Return [x, y] of the center of cell containing provided text 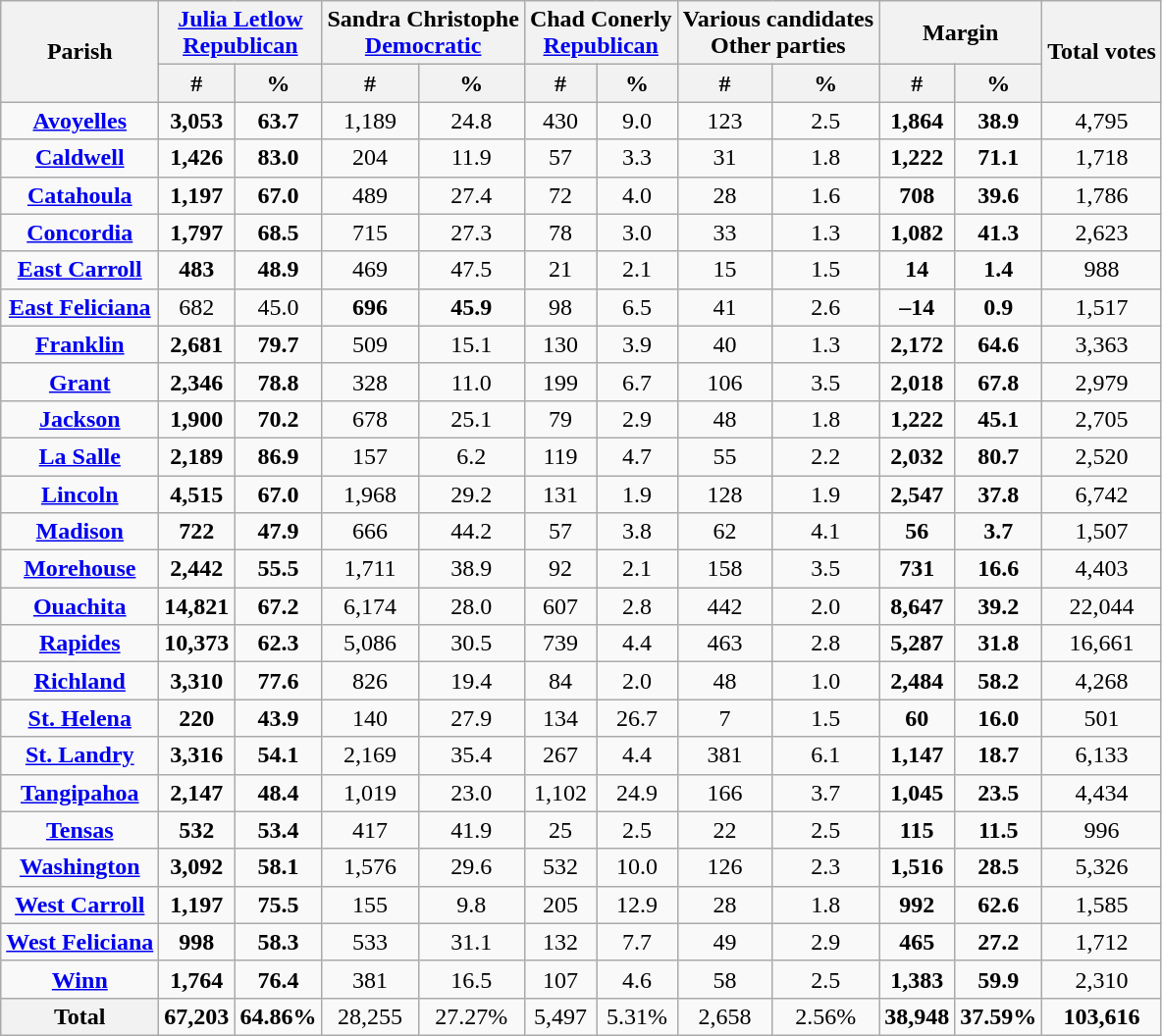
6.1 [826, 755]
11.0 [471, 382]
4.6 [637, 979]
76.4 [279, 979]
1,045 [917, 793]
Madison [80, 532]
Lincoln [80, 493]
4.7 [637, 456]
28.5 [999, 867]
533 [370, 942]
1,102 [559, 793]
98 [559, 307]
731 [917, 569]
3,310 [196, 681]
2.6 [826, 307]
55 [724, 456]
31 [724, 158]
998 [196, 942]
79 [559, 419]
2,484 [917, 681]
134 [559, 718]
79.7 [279, 344]
West Feliciana [80, 942]
38,948 [917, 1016]
18.7 [999, 755]
28.0 [471, 606]
509 [370, 344]
Ouachita [80, 606]
77.6 [279, 681]
3,363 [1102, 344]
Avoyelles [80, 121]
158 [724, 569]
107 [559, 979]
1,711 [370, 569]
417 [370, 830]
48.4 [279, 793]
12.9 [637, 905]
16.6 [999, 569]
Julia LetlowRepublican [240, 33]
West Carroll [80, 905]
2,018 [917, 382]
78 [559, 233]
7.7 [637, 942]
23.5 [999, 793]
64.6 [999, 344]
43.9 [279, 718]
5,086 [370, 644]
199 [559, 382]
2,681 [196, 344]
3.3 [637, 158]
Rapides [80, 644]
6.7 [637, 382]
47.5 [471, 270]
84 [559, 681]
40 [724, 344]
54.1 [279, 755]
63.7 [279, 121]
37.59% [999, 1016]
62.3 [279, 644]
49 [724, 942]
44.2 [471, 532]
Margin [961, 33]
4,403 [1102, 569]
4.1 [826, 532]
14,821 [196, 606]
4,434 [1102, 793]
78.8 [279, 382]
155 [370, 905]
1,864 [917, 121]
16.0 [999, 718]
2.56% [826, 1016]
La Salle [80, 456]
739 [559, 644]
9.0 [637, 121]
4.0 [637, 195]
220 [196, 718]
205 [559, 905]
27.27% [471, 1016]
59.9 [999, 979]
53.4 [279, 830]
11.5 [999, 830]
64.86% [279, 1016]
1,426 [196, 158]
Franklin [80, 344]
2,520 [1102, 456]
19.4 [471, 681]
430 [559, 121]
1,082 [917, 233]
463 [724, 644]
Concordia [80, 233]
15.1 [471, 344]
3,092 [196, 867]
1,517 [1102, 307]
1,900 [196, 419]
128 [724, 493]
2,658 [724, 1016]
489 [370, 195]
27.3 [471, 233]
1,189 [370, 121]
6,742 [1102, 493]
3,316 [196, 755]
6,174 [370, 606]
328 [370, 382]
15 [724, 270]
4,515 [196, 493]
696 [370, 307]
East Feliciana [80, 307]
1,585 [1102, 905]
14 [917, 270]
2,147 [196, 793]
45.9 [471, 307]
166 [724, 793]
126 [724, 867]
Caldwell [80, 158]
72 [559, 195]
25 [559, 830]
5.31% [637, 1016]
2,547 [917, 493]
1,019 [370, 793]
9.8 [471, 905]
6,133 [1102, 755]
132 [559, 942]
24.8 [471, 121]
3.8 [637, 532]
92 [559, 569]
29.2 [471, 493]
39.2 [999, 606]
2,979 [1102, 382]
5,287 [917, 644]
501 [1102, 718]
1,516 [917, 867]
31.8 [999, 644]
27.2 [999, 942]
60 [917, 718]
2,623 [1102, 233]
22,044 [1102, 606]
33 [724, 233]
5,326 [1102, 867]
2.3 [826, 867]
103,616 [1102, 1016]
30.5 [471, 644]
8,647 [917, 606]
Winn [80, 979]
41 [724, 307]
0.9 [999, 307]
23.0 [471, 793]
–14 [917, 307]
Catahoula [80, 195]
1,718 [1102, 158]
68.5 [279, 233]
27.4 [471, 195]
48.9 [279, 270]
10,373 [196, 644]
21 [559, 270]
Parish [80, 51]
22 [724, 830]
1,797 [196, 233]
130 [559, 344]
2,189 [196, 456]
58.1 [279, 867]
483 [196, 270]
Total [80, 1016]
45.1 [999, 419]
Chad ConerlyRepublican [601, 33]
67.8 [999, 382]
Sandra ChristopheDemocratic [423, 33]
62 [724, 532]
83.0 [279, 158]
204 [370, 158]
2,172 [917, 344]
1,786 [1102, 195]
67,203 [196, 1016]
28,255 [370, 1016]
47.9 [279, 532]
East Carroll [80, 270]
2,442 [196, 569]
24.9 [637, 793]
996 [1102, 830]
39.6 [999, 195]
58 [724, 979]
1.4 [999, 270]
29.6 [471, 867]
715 [370, 233]
45.0 [279, 307]
157 [370, 456]
1,764 [196, 979]
1.6 [826, 195]
Grant [80, 382]
70.2 [279, 419]
115 [917, 830]
16.5 [471, 979]
Richland [80, 681]
666 [370, 532]
10.0 [637, 867]
465 [917, 942]
2,169 [370, 755]
123 [724, 121]
80.7 [999, 456]
4,795 [1102, 121]
826 [370, 681]
1.0 [826, 681]
131 [559, 493]
607 [559, 606]
35.4 [471, 755]
988 [1102, 270]
Morehouse [80, 569]
71.1 [999, 158]
St. Landry [80, 755]
469 [370, 270]
2,310 [1102, 979]
75.5 [279, 905]
2,705 [1102, 419]
St. Helena [80, 718]
1,147 [917, 755]
2,032 [917, 456]
442 [724, 606]
Tangipahoa [80, 793]
58.2 [999, 681]
1,968 [370, 493]
992 [917, 905]
11.9 [471, 158]
27.9 [471, 718]
31.1 [471, 942]
5,497 [559, 1016]
Various candidatesOther parties [778, 33]
2.2 [826, 456]
55.5 [279, 569]
41.9 [471, 830]
2,346 [196, 382]
3.0 [637, 233]
67.2 [279, 606]
119 [559, 456]
41.3 [999, 233]
62.6 [999, 905]
1,576 [370, 867]
1,507 [1102, 532]
26.7 [637, 718]
Total votes [1102, 51]
6.5 [637, 307]
267 [559, 755]
722 [196, 532]
708 [917, 195]
Jackson [80, 419]
4,268 [1102, 681]
Washington [80, 867]
7 [724, 718]
3,053 [196, 121]
140 [370, 718]
37.8 [999, 493]
56 [917, 532]
6.2 [471, 456]
1,383 [917, 979]
1,712 [1102, 942]
16,661 [1102, 644]
25.1 [471, 419]
106 [724, 382]
682 [196, 307]
678 [370, 419]
58.3 [279, 942]
Tensas [80, 830]
3.9 [637, 344]
86.9 [279, 456]
